Provide the [x, y] coordinate of the cell's center where the given text is located.  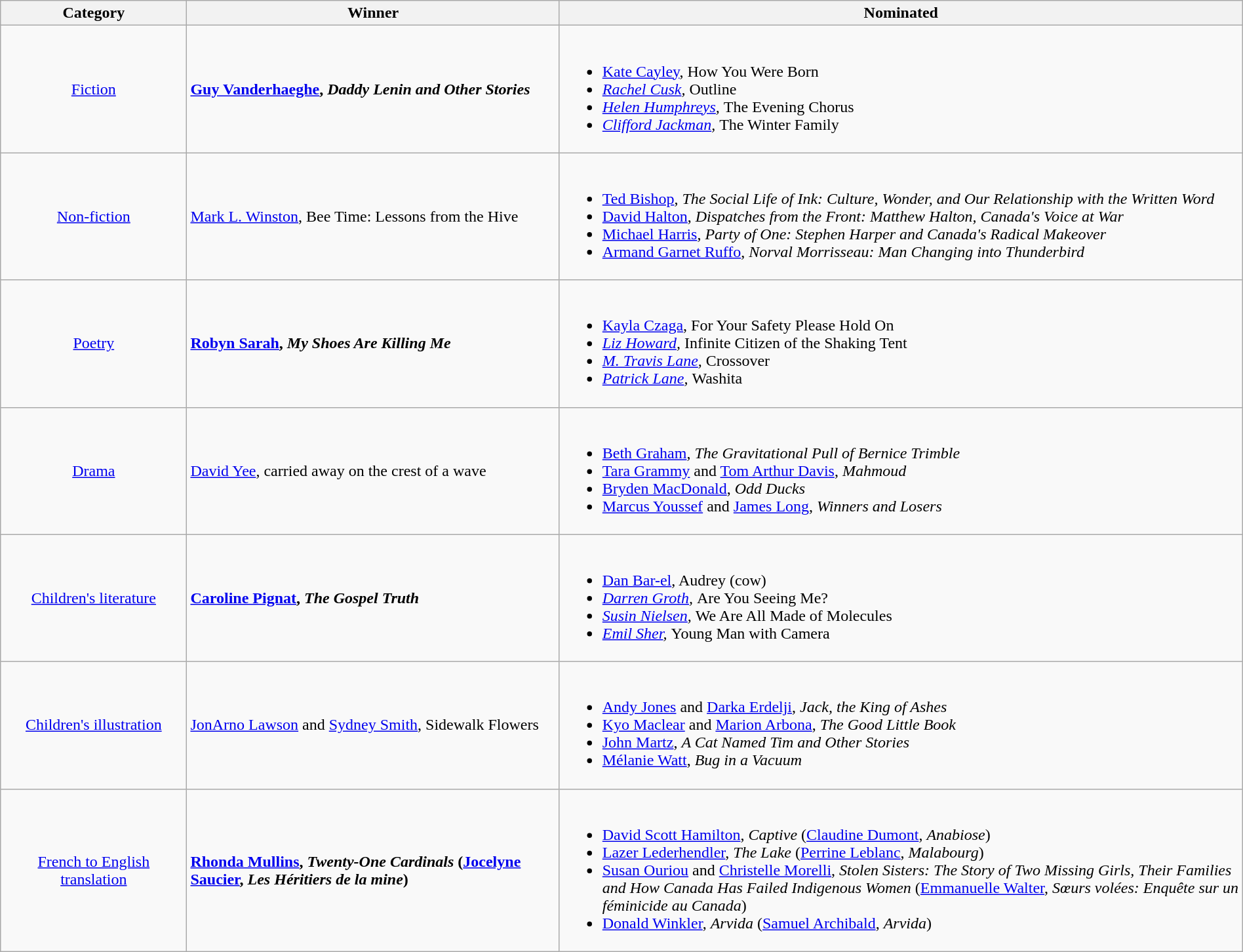
French to English translation [94, 870]
Dan Bar-el, Audrey (cow)Darren Groth, Are You Seeing Me?Susin Nielsen, We Are All Made of MoleculesEmil Sher, Young Man with Camera [901, 598]
Nominated [901, 13]
Fiction [94, 89]
Caroline Pignat, The Gospel Truth [373, 598]
Mark L. Winston, Bee Time: Lessons from the Hive [373, 216]
Category [94, 13]
Drama [94, 471]
David Yee, carried away on the crest of a wave [373, 471]
Kayla Czaga, For Your Safety Please Hold OnLiz Howard, Infinite Citizen of the Shaking TentM. Travis Lane, CrossoverPatrick Lane, Washita [901, 344]
Winner [373, 13]
Guy Vanderhaeghe, Daddy Lenin and Other Stories [373, 89]
Robyn Sarah, My Shoes Are Killing Me [373, 344]
JonArno Lawson and Sydney Smith, Sidewalk Flowers [373, 725]
Rhonda Mullins, Twenty-One Cardinals (Jocelyne Saucier, Les Héritiers de la mine) [373, 870]
Children's illustration [94, 725]
Non-fiction [94, 216]
Poetry [94, 344]
Children's literature [94, 598]
Kate Cayley, How You Were BornRachel Cusk, OutlineHelen Humphreys, The Evening ChorusClifford Jackman, The Winter Family [901, 89]
